Identify which cell holds the provided text, then report its [x, y] central coordinate. 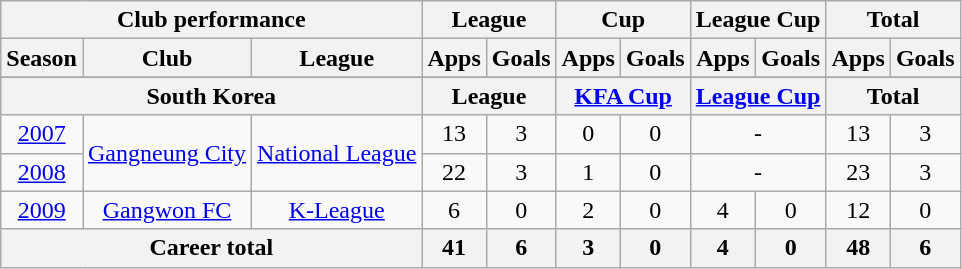
12 [858, 210]
Club [166, 58]
48 [858, 248]
Cup [623, 20]
23 [858, 172]
2007 [42, 134]
2009 [42, 210]
2 [588, 210]
KFA Cup [623, 96]
1 [588, 172]
Career total [212, 248]
Season [42, 58]
22 [454, 172]
South Korea [212, 96]
Club performance [212, 20]
41 [454, 248]
Gangwon FC [166, 210]
2008 [42, 172]
K-League [337, 210]
National League [337, 153]
Gangneung City [166, 153]
